Capture the cell that displays the provided text and extract its (X, Y) central coordinate. 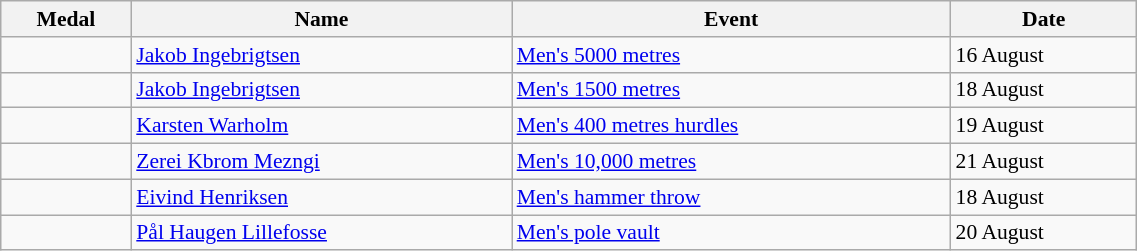
Pål Haugen Lillefosse (321, 233)
19 August (1044, 126)
16 August (1044, 55)
Eivind Henriksen (321, 197)
Men's 1500 metres (732, 90)
20 August (1044, 233)
Men's pole vault (732, 233)
Name (321, 19)
Karsten Warholm (321, 126)
Men's hammer throw (732, 197)
Men's 5000 metres (732, 55)
Zerei Kbrom Mezngi (321, 162)
Medal (66, 19)
Men's 400 metres hurdles (732, 126)
Men's 10,000 metres (732, 162)
Event (732, 19)
21 August (1044, 162)
Date (1044, 19)
